Return (X, Y) of the center of cell containing provided text 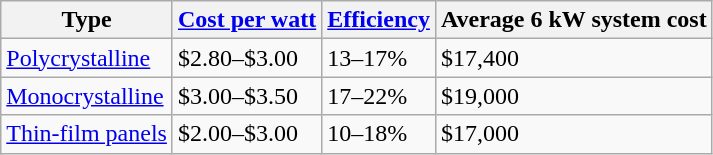
$3.00–$3.50 (246, 96)
13–17% (379, 58)
Monocrystalline (87, 96)
$2.80–$3.00 (246, 58)
Efficiency (379, 20)
Thin-film panels (87, 134)
$17,000 (574, 134)
$2.00–$3.00 (246, 134)
Type (87, 20)
$19,000 (574, 96)
Polycrystalline (87, 58)
Cost per watt (246, 20)
Average 6 kW system cost (574, 20)
$17,400 (574, 58)
17–22% (379, 96)
10–18% (379, 134)
